Find where the given text appears and provide that cell's center as (x, y) coordinate. 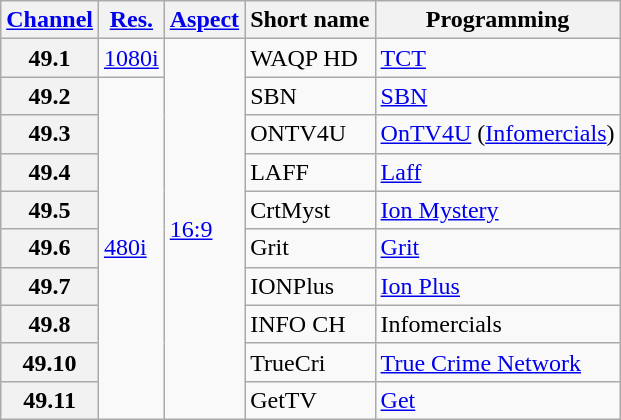
16:9 (204, 230)
49.11 (50, 400)
49.3 (50, 134)
TrueCri (310, 362)
Channel (50, 20)
OnTV4U (Infomercials) (498, 134)
TCT (498, 58)
49.2 (50, 96)
49.6 (50, 248)
1080i (132, 58)
WAQP HD (310, 58)
Programming (498, 20)
Ion Plus (498, 286)
Infomercials (498, 324)
IONPlus (310, 286)
49.4 (50, 172)
49.7 (50, 286)
True Crime Network (498, 362)
49.5 (50, 210)
Laff (498, 172)
49.1 (50, 58)
LAFF (310, 172)
CrtMyst (310, 210)
GetTV (310, 400)
Res. (132, 20)
ONTV4U (310, 134)
Short name (310, 20)
INFO CH (310, 324)
Get (498, 400)
Ion Mystery (498, 210)
Aspect (204, 20)
480i (132, 248)
49.8 (50, 324)
49.10 (50, 362)
